Scan for the cell matching the given text and deliver its [x, y] coordinate at center. 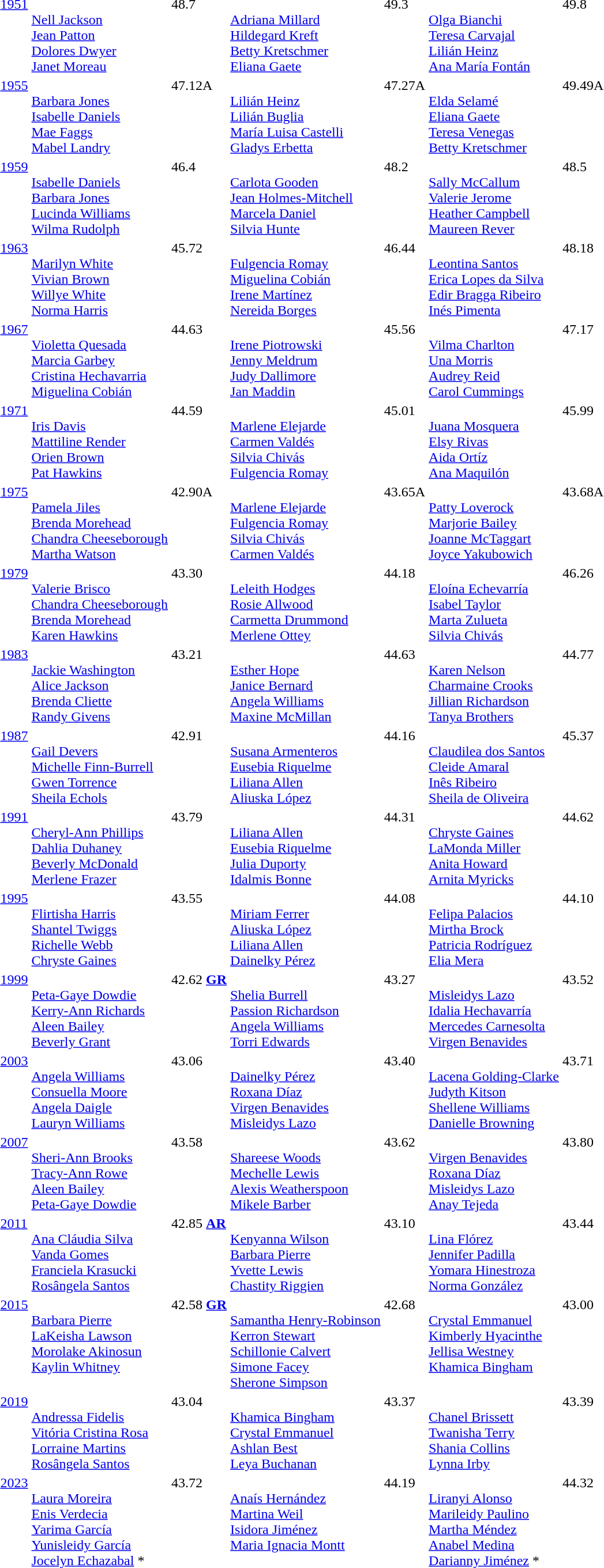
44.18 [404, 604]
44.77 [583, 685]
Miriam FerrerAliuska LópezLiliana AllenDainelky Pérez [306, 929]
46.4 [200, 198]
42.91 [200, 767]
Felipa PalaciosMirtha BrockPatricia RodríguezElia Mera [494, 929]
45.72 [200, 279]
43.06 [200, 1092]
Lina FlórezJennifer PadillaYomara HinestrozaNorma González [494, 1254]
Samantha Henry-Robinson Kerron Stewart Schillonie Calvert Simone FaceySherone Simpson [306, 1343]
47.12A [200, 116]
Marilyn WhiteVivian BrownWillye WhiteNorma Harris [100, 279]
Sheri-Ann BrooksTracy-Ann RoweAleen BaileyPeta-Gaye Dowdie [100, 1173]
Gail DeversMichelle Finn-BurrellGwen TorrenceSheila Echols [100, 767]
Pamela JilesBrenda MoreheadChandra CheeseboroughMartha Watson [100, 523]
Kenyanna WilsonBarbara PierreYvette LewisChastity Riggien [306, 1254]
43.00 [583, 1343]
Khamica BinghamCrystal EmmanuelAshlan BestLeya Buchanan [306, 1433]
43.80 [583, 1173]
42.90A [200, 523]
Karen NelsonCharmaine CrooksJillian RichardsonTanya Brothers [494, 685]
43.71 [583, 1092]
42.62 GR [200, 1011]
43.44 [583, 1254]
Esther HopeJanice BernardAngela WilliamsMaxine McMillan [306, 685]
Lacena Golding-ClarkeJudyth KitsonShellene WilliamsDanielle Browning [494, 1092]
Violetta QuesadaMarcia GarbeyCristina HechavarriaMiguelina Cobián [100, 360]
Chanel BrissettTwanisha TerryShania CollinsLynna Irby [494, 1433]
Misleidys LazoIdalia HechavarríaMercedes CarnesoltaVirgen Benavides [494, 1011]
43.40 [404, 1092]
Barbara JonesIsabelle DanielsMae FaggsMabel Landry [100, 116]
47.27A [404, 116]
Shareese WoodsMechelle LewisAlexis WeatherspoonMikele Barber [306, 1173]
43.62 [404, 1173]
48.18 [583, 279]
Valerie BriscoChandra CheeseboroughBrenda MoreheadKaren Hawkins [100, 604]
Eloína EchevarríaIsabel TaylorMarta ZuluetaSilvia Chivás [494, 604]
43.68A [583, 523]
43.52 [583, 1011]
43.37 [404, 1433]
44.16 [404, 767]
Peta-Gaye DowdieKerry-Ann RichardsAleen BaileyBeverly Grant [100, 1011]
49.49A [583, 116]
Irene PiotrowskiJenny MeldrumJudy DallimoreJan Maddin [306, 360]
Jackie WashingtonAlice JacksonBrenda ClietteRandy Givens [100, 685]
Angela Williams Consuella MooreAngela DaigleLauryn Williams [100, 1092]
Leontina SantosErica Lopes da SilvaEdir Bragga RibeiroInés Pimenta [494, 279]
43.30 [200, 604]
Leleith HodgesRosie AllwoodCarmetta DrummondMerlene Ottey [306, 604]
Susana ArmenterosEusebia RiquelmeLiliana AllenAliuska López [306, 767]
Shelia BurrellPassion RichardsonAngela WilliamsTorri Edwards [306, 1011]
43.65A [404, 523]
46.26 [583, 604]
Liliana AllenEusebia RiquelmeJulia DuportyIdalmis Bonne [306, 848]
Claudilea dos SantosCleide AmaralInês RibeiroSheila de Oliveira [494, 767]
Andressa FidelisVitória Cristina RosaLorraine MartinsRosângela Santos [100, 1433]
48.5 [583, 198]
47.17 [583, 360]
Virgen BenavidesRoxana DíazMisleidys LazoAnay Tejeda [494, 1173]
43.21 [200, 685]
Vilma CharltonUna MorrisAudrey ReidCarol Cummings [494, 360]
Patty LoverockMarjorie BaileyJoanne McTaggartJoyce Yakubowich [494, 523]
Fulgencia RomayMiguelina CobiánIrene MartínezNereida Borges [306, 279]
Iris DavisMattiline RenderOrien BrownPat Hawkins [100, 442]
45.99 [583, 442]
45.01 [404, 442]
44.10 [583, 929]
48.2 [404, 198]
43.79 [200, 848]
44.31 [404, 848]
44.59 [200, 442]
Lilián HeinzLilián BugliaMaría Luisa CastelliGladys Erbetta [306, 116]
43.10 [404, 1254]
42.58 GR [200, 1343]
Marlene ElejardeFulgencia RomaySilvia ChivásCarmen Valdés [306, 523]
Chryste GainesLaMonda MillerAnita HowardArnita Myricks [494, 848]
46.44 [404, 279]
42.85 AR [200, 1254]
44.08 [404, 929]
43.04 [200, 1433]
Barbara Pierre LaKeisha Lawson Morolake Akinosun Kaylin Whitney [100, 1343]
Ana Cláudia SilvaVanda GomesFranciela KrasuckiRosângela Santos [100, 1254]
45.56 [404, 360]
Marlene ElejardeCarmen ValdésSilvia ChivásFulgencia Romay [306, 442]
Elda SelaméEliana GaeteTeresa VenegasBetty Kretschmer [494, 116]
Sally McCallumValerie JeromeHeather CampbellMaureen Rever [494, 198]
Carlota GoodenJean Holmes-MitchellMarcela DanielSilvia Hunte [306, 198]
44.62 [583, 848]
Dainelky PérezRoxana DíazVirgen BenavidesMisleidys Lazo [306, 1092]
Juana MosqueraElsy RivasAida OrtízAna Maquilón [494, 442]
Flirtisha HarrisShantel TwiggsRichelle WebbChryste Gaines [100, 929]
Cheryl-Ann PhillipsDahlia DuhaneyBeverly McDonaldMerlene Frazer [100, 848]
Isabelle DanielsBarbara JonesLucinda WilliamsWilma Rudolph [100, 198]
43.27 [404, 1011]
Crystal Emmanuel Kimberly Hyacinthe Jellisa Westney Khamica Bingham [494, 1343]
42.68 [404, 1343]
43.39 [583, 1433]
43.55 [200, 929]
45.37 [583, 767]
43.58 [200, 1173]
